Identify which cell holds the provided text, then report its (x, y) central coordinate. 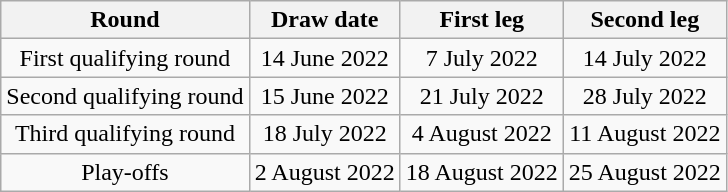
Draw date (324, 20)
Third qualifying round (125, 134)
21 July 2022 (482, 96)
Second qualifying round (125, 96)
14 July 2022 (644, 58)
18 August 2022 (482, 172)
15 June 2022 (324, 96)
4 August 2022 (482, 134)
2 August 2022 (324, 172)
7 July 2022 (482, 58)
First leg (482, 20)
First qualifying round (125, 58)
11 August 2022 (644, 134)
25 August 2022 (644, 172)
18 July 2022 (324, 134)
Play-offs (125, 172)
14 June 2022 (324, 58)
Round (125, 20)
Second leg (644, 20)
28 July 2022 (644, 96)
